From the cell containing the given text, extract its center point as (X, Y) coordinate. 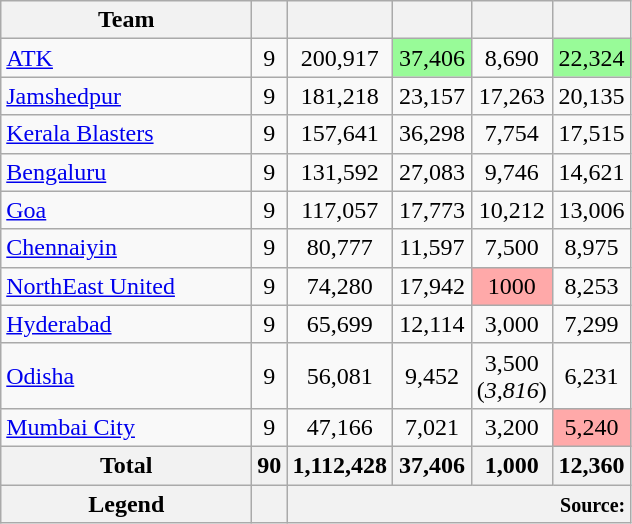
Goa (126, 210)
1,000 (512, 465)
56,081 (340, 376)
Hyderabad (126, 324)
7,021 (432, 427)
17,773 (432, 210)
131,592 (340, 172)
3,500(3,816) (512, 376)
ATK (126, 58)
65,699 (340, 324)
22,324 (592, 58)
Source: (459, 503)
157,641 (340, 134)
6,231 (592, 376)
8,975 (592, 248)
Total (126, 465)
7,500 (512, 248)
Odisha (126, 376)
17,942 (432, 286)
17,515 (592, 134)
14,621 (592, 172)
3,200 (512, 427)
7,754 (512, 134)
Kerala Blasters (126, 134)
200,917 (340, 58)
36,298 (432, 134)
13,006 (592, 210)
117,057 (340, 210)
Mumbai City (126, 427)
Chennaiyin (126, 248)
10,212 (512, 210)
7,299 (592, 324)
1,112,428 (340, 465)
9,746 (512, 172)
5,240 (592, 427)
27,083 (432, 172)
12,360 (592, 465)
1000 (512, 286)
17,263 (512, 96)
Legend (126, 503)
3,000 (512, 324)
181,218 (340, 96)
12,114 (432, 324)
8,253 (592, 286)
11,597 (432, 248)
Team (126, 20)
20,135 (592, 96)
90 (270, 465)
47,166 (340, 427)
80,777 (340, 248)
9,452 (432, 376)
Bengaluru (126, 172)
NorthEast United (126, 286)
Jamshedpur (126, 96)
8,690 (512, 58)
23,157 (432, 96)
74,280 (340, 286)
